Return (X, Y) of the center of cell containing provided text 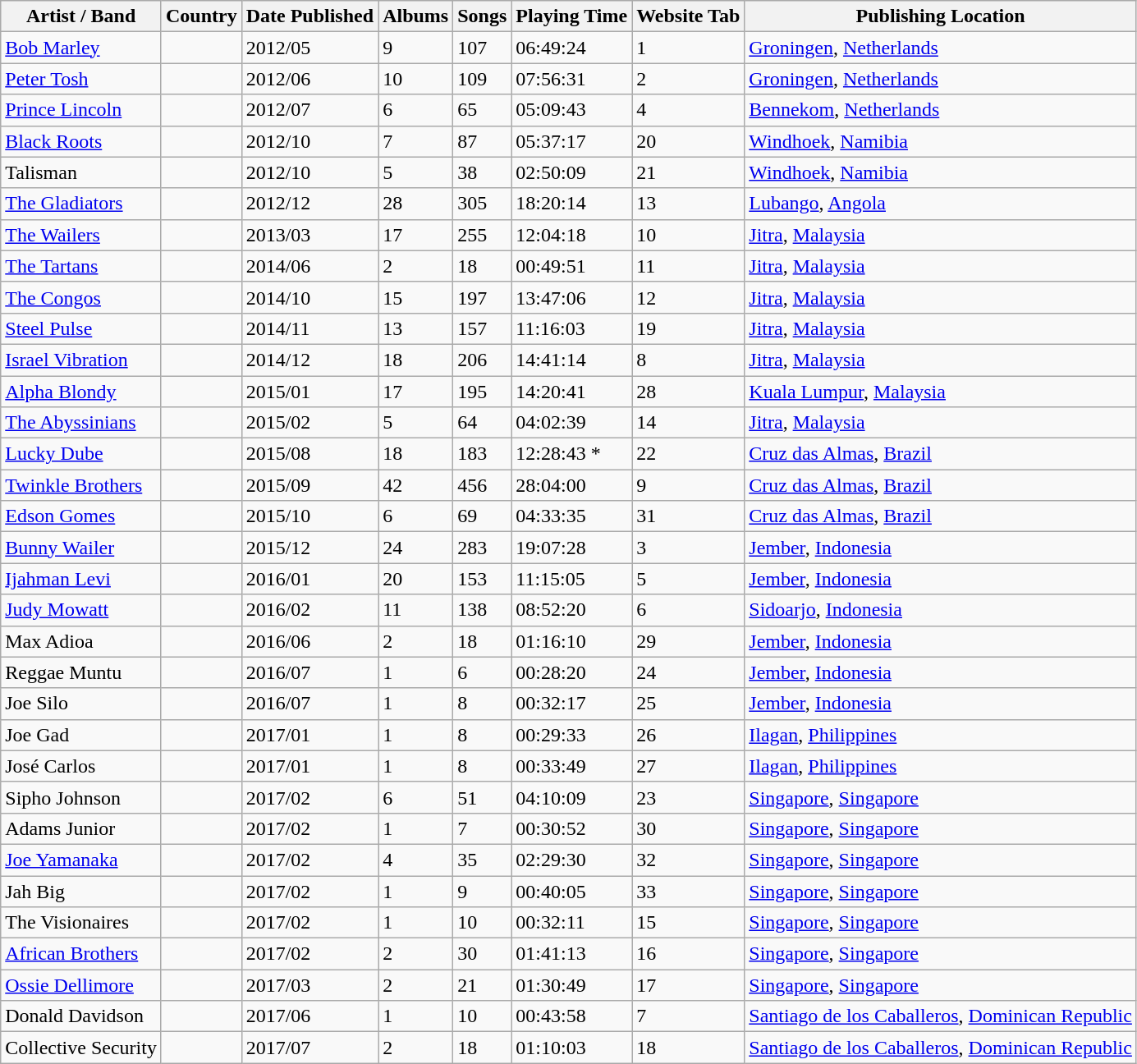
Judy Mowatt (81, 610)
Artist / Band (81, 16)
109 (483, 79)
42 (415, 485)
283 (483, 548)
2013/03 (309, 235)
The Tartans (81, 266)
Twinkle Brothers (81, 485)
The Congos (81, 297)
28:04:00 (571, 485)
2012/05 (309, 48)
01:30:49 (571, 985)
2012/12 (309, 204)
305 (483, 204)
14:20:41 (571, 392)
Playing Time (571, 16)
51 (483, 797)
08:52:20 (571, 610)
29 (688, 641)
Bob Marley (81, 48)
06:49:24 (571, 48)
00:43:58 (571, 1016)
00:32:11 (571, 923)
12 (688, 297)
2014/10 (309, 297)
José Carlos (81, 766)
2012/07 (309, 110)
183 (483, 454)
00:49:51 (571, 266)
Adams Junior (81, 828)
Bunny Wailer (81, 548)
206 (483, 360)
31 (688, 516)
07:56:31 (571, 79)
Israel Vibration (81, 360)
2014/12 (309, 360)
The Abyssinians (81, 423)
Joe Silo (81, 704)
The Gladiators (81, 204)
32 (688, 860)
2015/10 (309, 516)
Peter Tosh (81, 79)
The Visionaires (81, 923)
87 (483, 141)
Steel Pulse (81, 328)
05:09:43 (571, 110)
153 (483, 579)
11:16:03 (571, 328)
107 (483, 48)
01:10:03 (571, 1048)
69 (483, 516)
27 (688, 766)
Ossie Dellimore (81, 985)
Lubango, Angola (941, 204)
18:20:14 (571, 204)
Bennekom, Netherlands (941, 110)
Alpha Blondy (81, 392)
2015/08 (309, 454)
02:29:30 (571, 860)
255 (483, 235)
Kuala Lumpur, Malaysia (941, 392)
2017/07 (309, 1048)
04:02:39 (571, 423)
05:37:17 (571, 141)
2017/03 (309, 985)
Max Adioa (81, 641)
12:28:43 * (571, 454)
00:29:33 (571, 735)
Joe Gad (81, 735)
Talisman (81, 172)
00:33:49 (571, 766)
12:04:18 (571, 235)
Jah Big (81, 891)
Lucky Dube (81, 454)
Joe Yamanaka (81, 860)
2012/06 (309, 79)
19:07:28 (571, 548)
The Wailers (81, 235)
19 (688, 328)
Country (201, 16)
Date Published (309, 16)
35 (483, 860)
2016/06 (309, 641)
157 (483, 328)
14:41:14 (571, 360)
Songs (483, 16)
Black Roots (81, 141)
25 (688, 704)
2015/02 (309, 423)
2015/01 (309, 392)
Publishing Location (941, 16)
195 (483, 392)
00:40:05 (571, 891)
2014/11 (309, 328)
16 (688, 954)
Sidoarjo, Indonesia (941, 610)
Prince Lincoln (81, 110)
26 (688, 735)
01:41:13 (571, 954)
2015/09 (309, 485)
Sipho Johnson (81, 797)
Donald Davidson (81, 1016)
Collective Security (81, 1048)
01:16:10 (571, 641)
64 (483, 423)
02:50:09 (571, 172)
African Brothers (81, 954)
22 (688, 454)
2014/06 (309, 266)
Ijahman Levi (81, 579)
2016/01 (309, 579)
14 (688, 423)
00:28:20 (571, 672)
2015/12 (309, 548)
00:32:17 (571, 704)
33 (688, 891)
04:10:09 (571, 797)
38 (483, 172)
2017/06 (309, 1016)
456 (483, 485)
Reggae Muntu (81, 672)
Website Tab (688, 16)
Edson Gomes (81, 516)
2016/02 (309, 610)
65 (483, 110)
3 (688, 548)
04:33:35 (571, 516)
00:30:52 (571, 828)
11:15:05 (571, 579)
13:47:06 (571, 297)
138 (483, 610)
Albums (415, 16)
23 (688, 797)
197 (483, 297)
